Extract the [x, y] coordinate from the center of the cell holding the provided text.  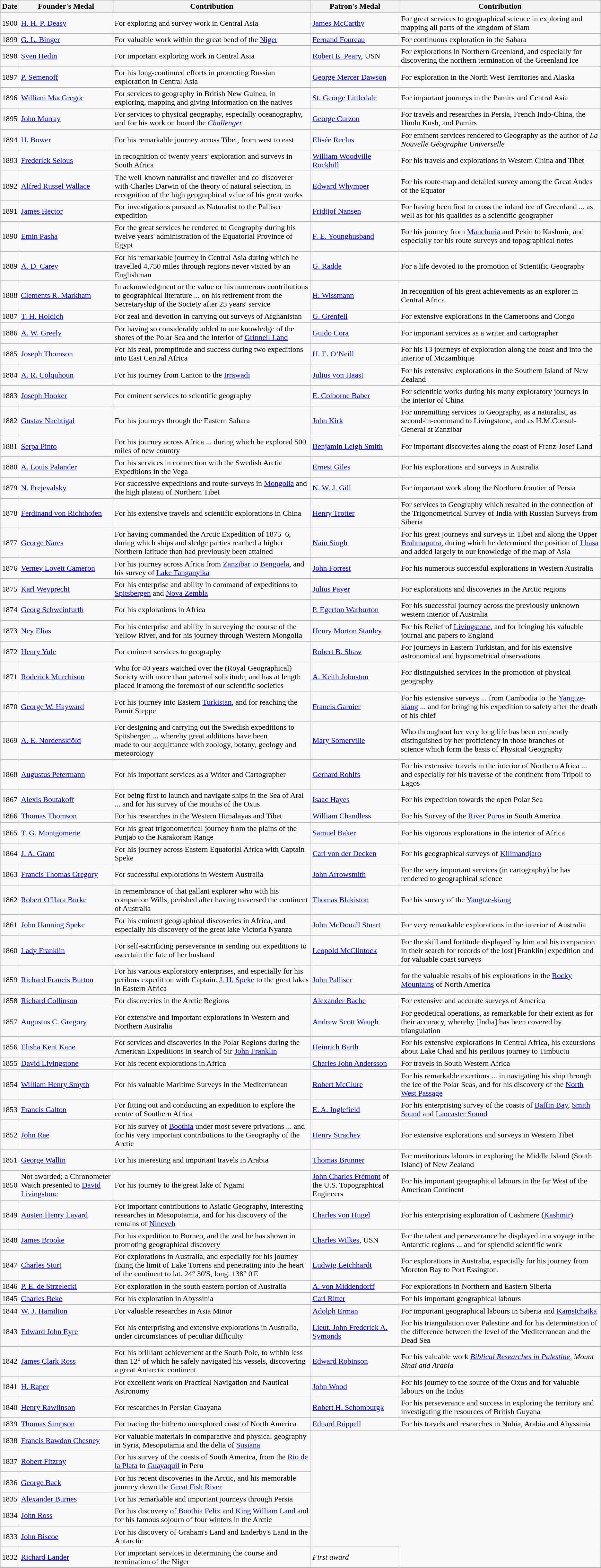
For important discoveries along the coast of Franz-Josef Land [500, 446]
1835 [10, 1499]
For his enterprise and ability in surveying the course of the Yellow River, and for his journey through Western Mongolia [212, 630]
For his survey of the Yangtze-kiang [500, 900]
1879 [10, 488]
1890 [10, 236]
Elisée Reclus [355, 139]
For geodetical operations, as remarkable for their extent as for their accuracy, whereby [India] has been covered by triangulation [500, 1022]
For his explorations and surveys in Australia [500, 467]
James Brooke [66, 1240]
A. R. Colquhoun [66, 375]
For his researches in the Western Himalayas and Tibet [212, 816]
For his enterprising exploration of Cashmere (Kashmir) [500, 1215]
Alexander Bache [355, 1001]
For services to Geography which resulted in the connection of the Trigonometrical Survey of India with Russian Surveys from Siberia [500, 513]
Augustus Petermann [66, 774]
H. H. P. Deasy [66, 23]
For his eminent geographical discoveries in Africa, and especially his discovery of the great lake Victoria Nyanza [212, 925]
For his perseverance and success in exploring the territory and investigating the resources of British Guyana [500, 1407]
For his enterprising survey of the coasts of Baffin Bay, Smith Sound and Lancaster Sound [500, 1110]
Charles Sturt [66, 1265]
For extensive explorations in the Cameroons and Congo [500, 316]
Joseph Thomson [66, 354]
For his Relief of Livingstone, and for bringing his valuable journal and papers to England [500, 630]
For his discovery of Graham's Land and Enderby's Land in the Antarctic [212, 1537]
For exploration in the North West Territories and Alaska [500, 77]
E. Colborne Baber [355, 396]
For his numerous successful explorations in Western Australia [500, 568]
For his journey from Manchuria and Pekin to Kashmir, and especially for his route-surveys and topographical notes [500, 236]
Richard Francis Burton [66, 980]
Carl Ritter [355, 1298]
For travels in South Western Africa [500, 1064]
Joseph Hooker [66, 396]
H. Wissmann [355, 296]
1873 [10, 630]
T. G. Montgomerie [66, 833]
1860 [10, 950]
For his vigorous explorations in the interior of Africa [500, 833]
For his successful journey across the previously unknown western interior of Australia [500, 610]
John Forrest [355, 568]
Alfred Russel Wallace [66, 186]
For his remarkable exertions ... in navigating his ship through the ice of the Polar Seas, and for his discovery of the North West Passage [500, 1084]
James Clark Ross [66, 1361]
1884 [10, 375]
For investigations pursued as Naturalist to the Palliser expedition [212, 211]
Robert H. Schomburgk [355, 1407]
William Woodville Rockhill [355, 161]
1882 [10, 421]
For important services in determining the course and termination of the Niger [212, 1557]
Alexander Burnes [66, 1499]
1858 [10, 1001]
For exploration in the south eastern portion of Australia [212, 1286]
For his extensive travels and scientific explorations in China [212, 513]
H. Raper [66, 1386]
John Arrowsmith [355, 875]
Lady Franklin [66, 950]
Thomas Simpson [66, 1424]
For his valuable Maritime Surveys in the Mediterranean [212, 1084]
Gerhard Rohlfs [355, 774]
Francis Galton [66, 1110]
Emin Pasha [66, 236]
George W. Hayward [66, 707]
For the very important services (in cartography) he has rendered to geographical science [500, 875]
For travels and researches in Persia, French Indo-China, the Hindu Kush, and Pamirs [500, 119]
For explorations and discoveries in the Arctic regions [500, 589]
For his extensive travels in the interior of Northern Africa ... and especially for his traverse of the continent from Tripoli to Lagos [500, 774]
St. George Littledale [355, 98]
For excellent work on Practical Navigation and Nautical Astronomy [212, 1386]
1850 [10, 1185]
William Henry Smyth [66, 1084]
Guido Cora [355, 333]
In remembrance of that gallant explorer who with his companion Wills, perished after having traversed the continent of Australia [212, 900]
For his remarkable and important journeys through Persia [212, 1499]
1889 [10, 266]
1883 [10, 396]
Elisha Kent Kane [66, 1047]
Robert O'Hara Burke [66, 900]
1851 [10, 1160]
Ernest Giles [355, 467]
George Mercer Dawson [355, 77]
1859 [10, 980]
For great services to geographical science in exploring and mapping all parts of the kingdom of Siam [500, 23]
John Biscoe [66, 1537]
For valuable researches in Asia Minor [212, 1311]
G. Radde [355, 266]
For distinguished services in the promotion of physical geography [500, 677]
For explorations in Australia, especially for his journey from Moreton Bay to Port Essington. [500, 1265]
For his zeal, promptitude and success during two expeditions into East Central Africa [212, 354]
Frederick Selous [66, 161]
For his enterprise and ability in command of expeditions to Spitsbergen and Nova Zembla [212, 589]
1839 [10, 1424]
John Kirk [355, 421]
1871 [10, 677]
1834 [10, 1515]
1880 [10, 467]
Robert E. Peary, USN [355, 56]
John Charles Frémont of the U.S. Topographical Engineers [355, 1185]
Date [10, 6]
Edward Robinson [355, 1361]
Sven Hedin [66, 56]
For his explorations in Africa [212, 610]
For his valuable work Biblical Researches in Palestine, Mount Sinai and Arabia [500, 1361]
John Palliser [355, 980]
For important geographical labours in Siberia and Kamstchatka [500, 1311]
Henry Morton Stanley [355, 630]
Francis Thomas Gregory [66, 875]
1833 [10, 1537]
Henry Trotter [355, 513]
1862 [10, 900]
Carl von der Decken [355, 853]
For eminent services to scientific geography [212, 396]
For services to physical geography, especially oceanography, and for his work on board the Challenger [212, 119]
For his interesting and important travels in Arabia [212, 1160]
1867 [10, 799]
For important journeys in the Pamirs and Central Asia [500, 98]
For his important geographical labours [500, 1298]
Henry Strachey [355, 1135]
1857 [10, 1022]
William Chandless [355, 816]
Richard Collinson [66, 1001]
Nain Singh [355, 543]
A. Louis Palander [66, 467]
For the great services he rendered to Geography during his twelve years' administration of the Equatorial Province of Egypt [212, 236]
Heinrich Barth [355, 1047]
E. A. Inglefield [355, 1110]
Clements R. Markham [66, 296]
Eduard Rüppell [355, 1424]
1872 [10, 652]
1899 [10, 40]
For his journey across Eastern Equatorial Africa with Captain Speke [212, 853]
Robert B. Shaw [355, 652]
Benjamin Leigh Smith [355, 446]
For eminent services rendered to Geography as the author of La Nouvelle Géographie Universelle [500, 139]
For his journey to the source of the Oxus and for valuable labours on the Indus [500, 1386]
1894 [10, 139]
For his enterprising and extensive explorations in Australia, under circumstances of peculiar difficulty [212, 1332]
For his survey of the coasts of South America, from the Rio de la Plata to Guayaquil in Peru [212, 1461]
Thomas Blakiston [355, 900]
Isaac Hayes [355, 799]
N. W. J. Gill [355, 488]
For his travels and explorations in Western China and Tibet [500, 161]
Georg Schweinfurth [66, 610]
Francis Rawdon Chesney [66, 1441]
For valuable work within the great bend of the Niger [212, 40]
T. H. Holdich [66, 316]
1849 [10, 1215]
For his important geographical labours in the far West of the American Continent [500, 1185]
1843 [10, 1332]
For self-sacrificing perseverance in sending out expeditions to ascertain the fate of her husband [212, 950]
For having been first to cross the inland ice of Greenland ... as well as for his qualities as a scientific geographer [500, 211]
Gustav Nachtigal [66, 421]
Julius von Haast [355, 375]
For meritorious labours in exploring the Middle Island (South Island) of New Zealand [500, 1160]
For his services in connection with the Swedish Arctic Expeditions in the Vega [212, 467]
John Ross [66, 1515]
Not awarded; a Chronometer Watch presented to David Livingstone [66, 1185]
Ludwig Leichhardt [355, 1265]
For his various exploratory enterprises, and especially for his perilous expedition with Captain. J. H. Speke to the great lakes in Eastern Africa [212, 980]
1888 [10, 296]
James McCarthy [355, 23]
A. D. Carey [66, 266]
Edward John Eyre [66, 1332]
Alexis Boutakoff [66, 799]
Henry Yule [66, 652]
For continuous exploration in the Sahara [500, 40]
For a life devoted to the promotion of Scientific Geography [500, 266]
A. von Middendorff [355, 1286]
1868 [10, 774]
1856 [10, 1047]
For valuable materials in comparative and physical geography in Syria, Mesopotamia and the delta of Susiana [212, 1441]
Charles Beke [66, 1298]
1881 [10, 446]
1836 [10, 1483]
1874 [10, 610]
John Murray [66, 119]
Mary Somerville [355, 740]
George Nares [66, 543]
For unremitting services to Geography, as a naturalist, as second-in-command to Livingstone, and as H.M.Consul-General at Zanzibar [500, 421]
Charles Wilkes, USN [355, 1240]
Ney Elias [66, 630]
Lieut. John Frederick A. Symonds [355, 1332]
For his geographical surveys of Kilimandjaro [500, 853]
1896 [10, 98]
For fitting out and conducting an expedition to explore the centre of Southern Africa [212, 1110]
For having so considerably added to our knowledge of the shores of the Polar Sea and the interior of Grinnell Land [212, 333]
1876 [10, 568]
Francis Garnier [355, 707]
For his exploration in Abyssinia [212, 1298]
1855 [10, 1064]
1866 [10, 816]
H. Bower [66, 139]
Leopold McClintock [355, 950]
1877 [10, 543]
1861 [10, 925]
1900 [10, 23]
1898 [10, 56]
1891 [10, 211]
1847 [10, 1265]
1878 [10, 513]
1842 [10, 1361]
For extensive and accurate surveys of America [500, 1001]
In recognition of twenty years' exploration and surveys in South Africa [212, 161]
For explorations in Northern Greenland, and especially for discovering the northern termination of the Greenland ice [500, 56]
1869 [10, 740]
G. Grenfell [355, 316]
A. E. Nordenskiöld [66, 740]
1886 [10, 333]
James Hector [66, 211]
David Livingstone [66, 1064]
Julius Payer [355, 589]
1895 [10, 119]
For his recent explorations in Africa [212, 1064]
1848 [10, 1240]
Thomas Brunner [355, 1160]
For his Survey of the River Purus in South America [500, 816]
1852 [10, 1135]
1864 [10, 853]
Edward Whymper [355, 186]
For being first to launch and navigate ships in the Sea of Aral ... and for his survey of the mouths of the Oxus [212, 799]
W. J. Hamilton [66, 1311]
F. E. Younghusband [355, 236]
George Curzon [355, 119]
For his extensive surveys ... from Cambodia to the Yangtze-kiang ... and for bringing his expedition to safety after the death of his chief [500, 707]
Henry Rawlinson [66, 1407]
1885 [10, 354]
1875 [10, 589]
Ferdinand von Richthofen [66, 513]
For zeal and devotion in carrying out surveys of Afghanistan [212, 316]
For his remarkable journey across Tibet, from west to east [212, 139]
For his long-continued efforts in promoting Russian exploration in Central Asia [212, 77]
Karl Weyprecht [66, 589]
Fridtjof Nansen [355, 211]
H. E. O’Neill [355, 354]
For his expedition to Borneo, and the zeal he has shown in promoting geographical discovery [212, 1240]
For extensive explorations and surveys in Western Tibet [500, 1135]
For important services as a writer and cartographer [500, 333]
Patron's Medal [355, 6]
Robert McClure [355, 1084]
For his travels and researches in Nubia, Arabia and Abyssinia [500, 1424]
John Wood [355, 1386]
For researches in Persian Guayana [212, 1407]
N. Prejevalsky [66, 488]
1892 [10, 186]
William MacGregor [66, 98]
1844 [10, 1311]
For his extensive explorations in the Southern Island of New Zealand [500, 375]
For his journey from Canton to the Irrawadi [212, 375]
For services to geography in British New Guinea, in exploring, mapping and giving information on the natives [212, 98]
Andrew Scott Waugh [355, 1022]
Robert Fitzroy [66, 1461]
1837 [10, 1461]
For journeys in Eastern Turkistan, and for his extensive astronomical and hypsometrical observations [500, 652]
For very remarkable explorations in the interior of Australia [500, 925]
1832 [10, 1557]
For important exploring work in Central Asia [212, 56]
For important contributions to Asiatic Geography, interesting researches in Mesopotamia, and for his discovery of the remains of Nineveh [212, 1215]
1893 [10, 161]
John Rae [66, 1135]
First award [355, 1557]
Charles John Andersson [355, 1064]
For his recent discoveries in the Arctic, and his memorable journey down the Great Fish River [212, 1483]
For his journey to the great lake of Ngami [212, 1185]
Charles von Hugel [355, 1215]
George Wallin [66, 1160]
For his triangulation over Palestine and for his determination of the difference between the level of the Mediterranean and the Dead Sea [500, 1332]
For his journey across Africa ... during which he explored 500 miles of new country [212, 446]
For discoveries in the Arctic Regions [212, 1001]
1863 [10, 875]
1897 [10, 77]
John Hanning Speke [66, 925]
For extensive and important explorations in Western and Northern Australia [212, 1022]
For his journey into Eastern Turkistan, and for reaching the Pamir Steppe [212, 707]
Serpa Pinto [66, 446]
1870 [10, 707]
1865 [10, 833]
A. W. Greely [66, 333]
1840 [10, 1407]
Founder's Medal [66, 6]
For his route-map and detailed survey among the Great Andes of the Equator [500, 186]
P. Egerton Warburton [355, 610]
1854 [10, 1084]
For his extensive explorations in Central Africa, his excursions about Lake Chad and his perilous journey to Timbuctu [500, 1047]
Thomas Thomson [66, 816]
For explorations in Northern and Eastern Siberia [500, 1286]
J. A. Grant [66, 853]
G. L. Binger [66, 40]
Richard Lander [66, 1557]
For his journey across Africa from Zanzibar to Benguela, and his survey of Lake Tanganyika [212, 568]
For his remarkable journey in Central Asia during which he travelled 4,750 miles through regions never visited by an Englishman [212, 266]
For successive expeditions and route-surveys in Mongolia and the high plateau of Northern Tibet [212, 488]
1846 [10, 1286]
For eminent services to geography [212, 652]
A. Keith Johnston [355, 677]
for the valuable results of his explorations in the Rocky Mountains of North America [500, 980]
Fernand Foureau [355, 40]
For his important services as a Writer and Cartographer [212, 774]
Samuel Baker [355, 833]
1838 [10, 1441]
1887 [10, 316]
For his journeys through the Eastern Sahara [212, 421]
For exploring and survey work in Central Asia [212, 23]
For tracing the hitherto unexplored coast of North America [212, 1424]
1853 [10, 1110]
P. E. de Strzelecki [66, 1286]
For the talent and perseverance he displayed in a voyage in the Antarctic regions ... and for splendid scientific work [500, 1240]
For successful explorations in Western Australia [212, 875]
1845 [10, 1298]
For services and discoveries in the Polar Regions during the American Expeditions in search of Sir John Franklin [212, 1047]
1841 [10, 1386]
For his survey of Boothia under most severe privations ... and for his very important contributions to the Geography of the Arctic [212, 1135]
John McDouall Stuart [355, 925]
In recognition of his great achievements as an explorer in Central Africa [500, 296]
For his great trigonometrical journey from the plains of the Punjab to the Karakoram Range [212, 833]
For his discovery of Boothia Felix and King William Land and for his famous sojourn of four winters in the Arctic [212, 1515]
Roderick Murchison [66, 677]
For his 13 journeys of exploration along the coast and into the interior of Mozambique [500, 354]
George Back [66, 1483]
For important work along the Northern frontier of Persia [500, 488]
Augustus C. Gregory [66, 1022]
Verney Lovett Cameron [66, 568]
Austen Henry Layard [66, 1215]
For scientific works during his many exploratory journeys in the interior of China [500, 396]
Adolph Erman [355, 1311]
For his expedition towards the open Polar Sea [500, 799]
P. Semenoff [66, 77]
